Return the [X, Y] coordinate for the center point of the cell that contains the specified text.  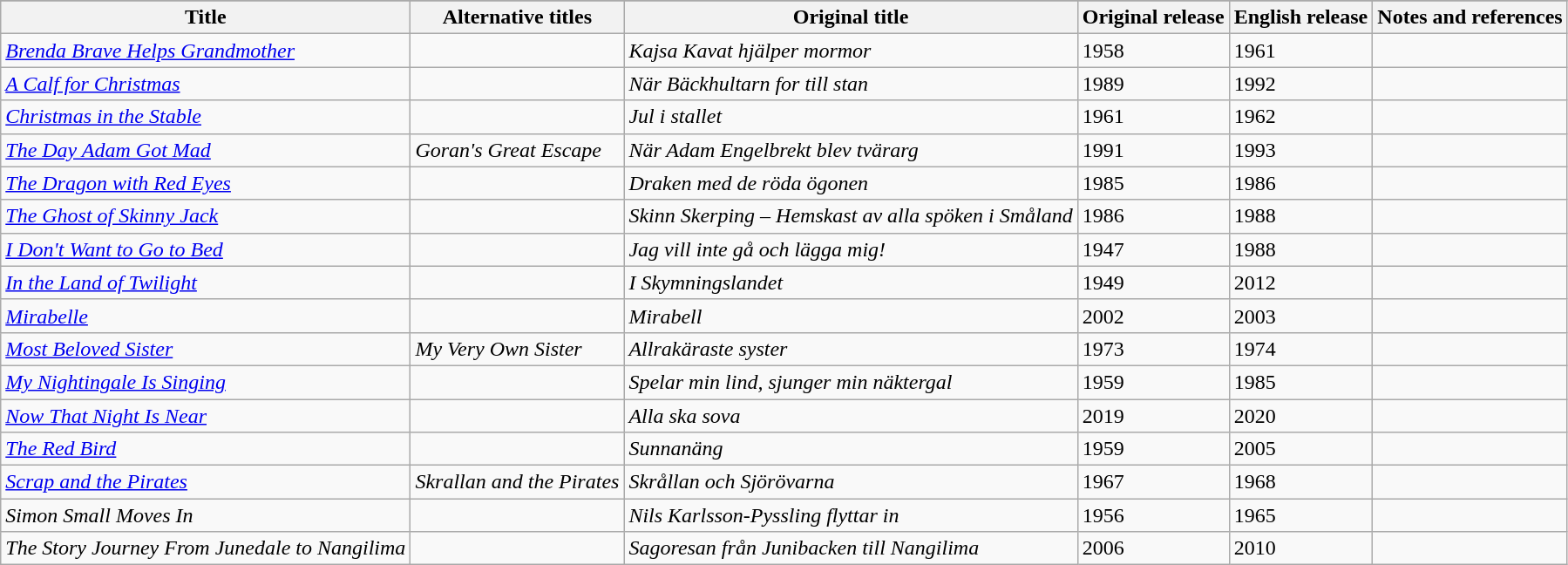
The Ghost of Skinny Jack [206, 216]
Simon Small Moves In [206, 515]
Jul i stallet [851, 117]
1965 [1300, 515]
The Red Bird [206, 449]
Draken med de röda ögonen [851, 183]
2005 [1300, 449]
Sunnanäng [851, 449]
Goran's Great Escape [518, 150]
1989 [1153, 84]
The Dragon with Red Eyes [206, 183]
I Skymningslandet [851, 282]
1993 [1300, 150]
English release [1300, 17]
Mirabell [851, 316]
Spelar min lind, sjunger min näktergal [851, 382]
När Bäckhultarn for till stan [851, 84]
1947 [1153, 249]
Alternative titles [518, 17]
1968 [1300, 482]
2003 [1300, 316]
Jag vill inte gå och lägga mig! [851, 249]
Most Beloved Sister [206, 349]
My Nightingale Is Singing [206, 382]
Skrållan och Sjörövarna [851, 482]
Nils Karlsson-Pyssling flyttar in [851, 515]
Brenda Brave Helps Grandmother [206, 51]
Title [206, 17]
Skinn Skerping – Hemskast av alla spöken i Småland [851, 216]
2020 [1300, 416]
I Don't Want to Go to Bed [206, 249]
Notes and references [1470, 17]
1992 [1300, 84]
2010 [1300, 548]
1973 [1153, 349]
A Calf for Christmas [206, 84]
Skrallan and the Pirates [518, 482]
1962 [1300, 117]
Original release [1153, 17]
My Very Own Sister [518, 349]
Kajsa Kavat hjälper mormor [851, 51]
Mirabelle [206, 316]
1967 [1153, 482]
1991 [1153, 150]
The Story Journey From Junedale to Nangilima [206, 548]
Original title [851, 17]
2002 [1153, 316]
Christmas in the Stable [206, 117]
1956 [1153, 515]
The Day Adam Got Mad [206, 150]
Alla ska sova [851, 416]
2012 [1300, 282]
2006 [1153, 548]
1949 [1153, 282]
2019 [1153, 416]
1974 [1300, 349]
1958 [1153, 51]
Scrap and the Pirates [206, 482]
Allrakäraste syster [851, 349]
Sagoresan från Junibacken till Nangilima [851, 548]
Now That Night Is Near [206, 416]
När Adam Engelbrekt blev tvärarg [851, 150]
In the Land of Twilight [206, 282]
